Detect which cell encompasses the target text, then output its [X, Y] center coordinate. 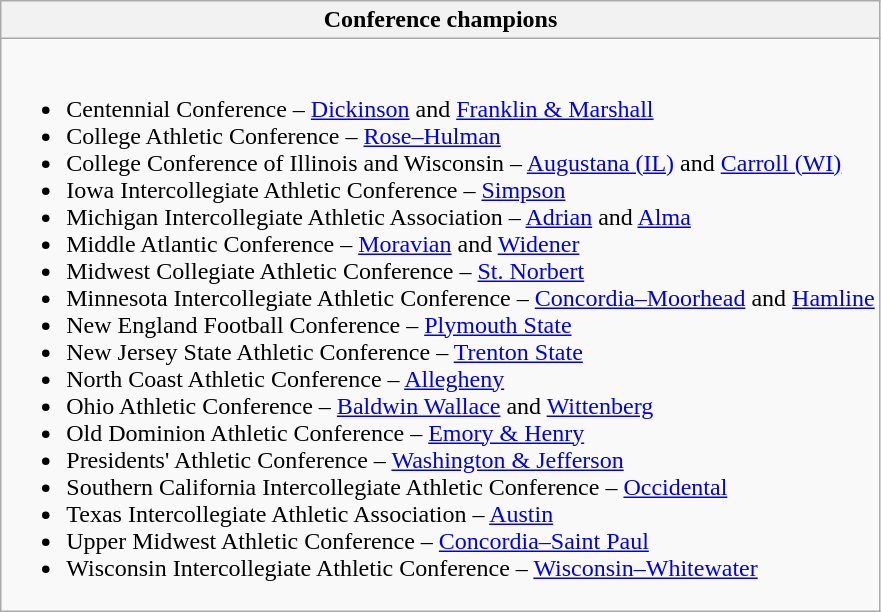
Conference champions [440, 20]
